For the text-containing cell, return its midpoint in (X, Y) coordinate format. 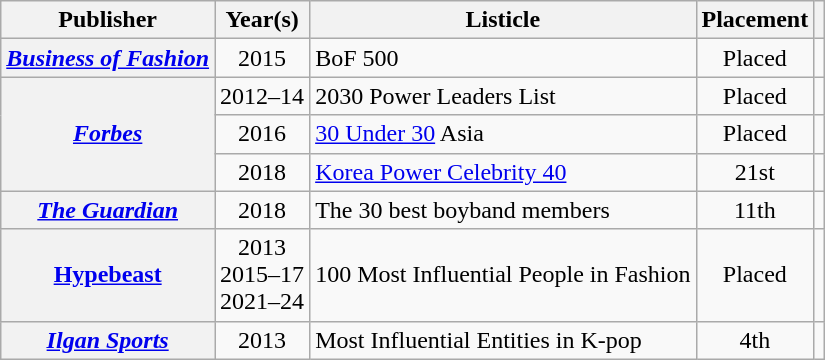
BoF 500 (503, 58)
Placement (755, 20)
11th (755, 210)
Listicle (503, 20)
Publisher (108, 20)
Business of Fashion (108, 58)
2012–14 (262, 96)
4th (755, 340)
Hypebeast (108, 275)
Year(s) (262, 20)
21st (755, 172)
30 Under 30 Asia (503, 134)
2030 Power Leaders List (503, 96)
2015 (262, 58)
2016 (262, 134)
The 30 best boyband members (503, 210)
2013 (262, 340)
Most Influential Entities in K-pop (503, 340)
The Guardian (108, 210)
Forbes (108, 134)
Korea Power Celebrity 40 (503, 172)
Ilgan Sports (108, 340)
100 Most Influential People in Fashion (503, 275)
20132015–172021–24 (262, 275)
